Identify which cell holds the provided text, then report its [X, Y] central coordinate. 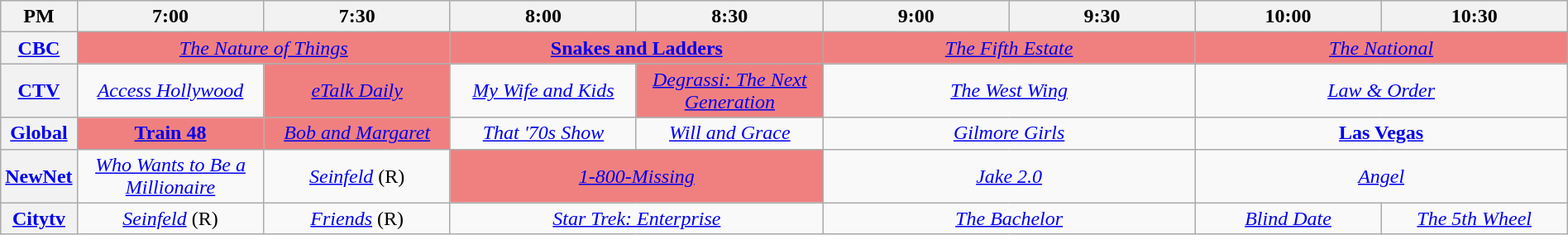
That '70s Show [543, 133]
Law & Order [1381, 91]
Degrassi: The Next Generation [729, 91]
10:00 [1288, 17]
7:00 [170, 17]
8:30 [729, 17]
The 5th Wheel [1474, 218]
Bob and Margaret [357, 133]
eTalk Daily [357, 91]
Jake 2.0 [1009, 175]
Train 48 [170, 133]
Friends (R) [357, 218]
Global [39, 133]
Gilmore Girls [1009, 133]
1-800-Missing [637, 175]
Angel [1381, 175]
The West Wing [1009, 91]
9:30 [1102, 17]
The Nature of Things [263, 48]
The National [1381, 48]
10:30 [1474, 17]
Snakes and Ladders [637, 48]
PM [39, 17]
8:00 [543, 17]
CBC [39, 48]
NewNet [39, 175]
Blind Date [1288, 218]
Las Vegas [1381, 133]
CTV [39, 91]
Star Trek: Enterprise [637, 218]
9:00 [916, 17]
My Wife and Kids [543, 91]
The Bachelor [1009, 218]
Who Wants to Be a Millionaire [170, 175]
7:30 [357, 17]
The Fifth Estate [1009, 48]
Access Hollywood [170, 91]
Will and Grace [729, 133]
Citytv [39, 218]
